Scan for the cell matching the given text and deliver its (x, y) coordinate at center. 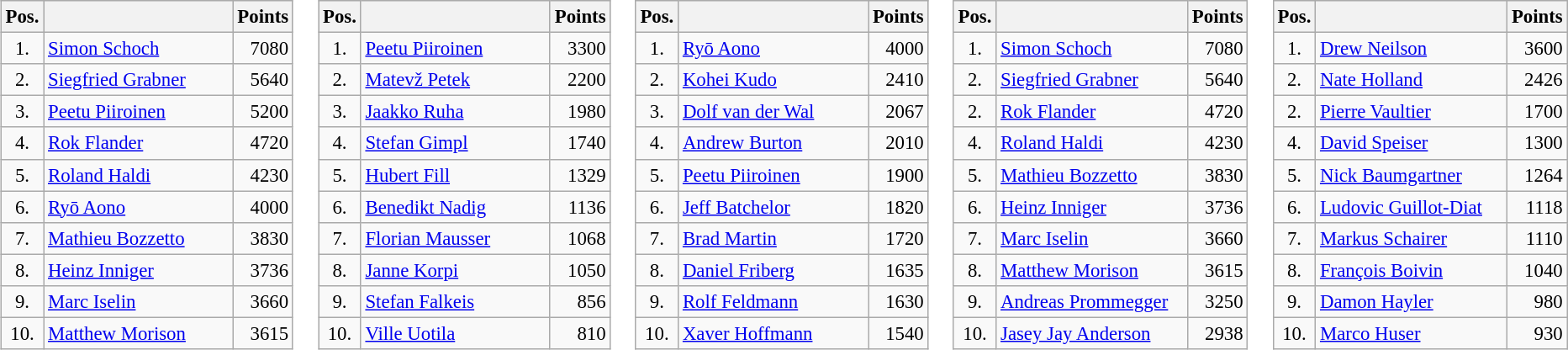
Drew Neilson (1412, 49)
Jasey Jay Anderson (1092, 333)
1050 (580, 270)
Andreas Prommegger (1092, 301)
1720 (898, 238)
3300 (580, 49)
Stefan Falkeis (456, 301)
1820 (898, 207)
Pierre Vaultier (1412, 112)
Rolf Feldmann (773, 301)
1740 (580, 143)
Marco Huser (1412, 333)
David Speiser (1412, 143)
Benedikt Nadig (456, 207)
1980 (580, 112)
1110 (1537, 238)
2067 (898, 112)
1700 (1537, 112)
1068 (580, 238)
1136 (580, 207)
Xaver Hoffmann (773, 333)
Nick Baumgartner (1412, 175)
Ludovic Guillot-Diat (1412, 207)
1118 (1537, 207)
930 (1537, 333)
2200 (580, 80)
Kohei Kudo (773, 80)
Stefan Gimpl (456, 143)
Andrew Burton (773, 143)
Jaakko Ruha (456, 112)
2938 (1217, 333)
Dolf van der Wal (773, 112)
1300 (1537, 143)
Ville Uotila (456, 333)
Matevž Petek (456, 80)
810 (580, 333)
1630 (898, 301)
1540 (898, 333)
Markus Schairer (1412, 238)
856 (580, 301)
Hubert Fill (456, 175)
Brad Martin (773, 238)
3250 (1217, 301)
1264 (1537, 175)
Florian Mausser (456, 238)
1900 (898, 175)
Janne Korpi (456, 270)
1635 (898, 270)
980 (1537, 301)
Jeff Batchelor (773, 207)
Daniel Friberg (773, 270)
2410 (898, 80)
François Boivin (1412, 270)
Damon Hayler (1412, 301)
2426 (1537, 80)
1040 (1537, 270)
2010 (898, 143)
1329 (580, 175)
5200 (262, 112)
Nate Holland (1412, 80)
3600 (1537, 49)
